Provide the (x, y) coordinate of the cell's center where the given text is located.  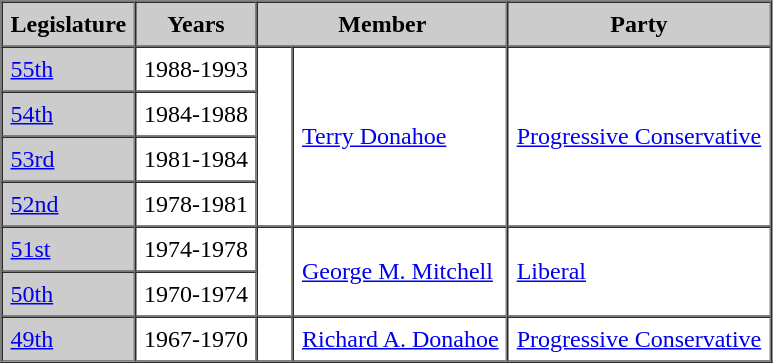
51st (69, 248)
54th (69, 114)
55th (69, 68)
Terry Donahoe (400, 136)
1974-1978 (196, 248)
Legislature (69, 24)
Member (382, 24)
50th (69, 294)
Richard A. Donahoe (400, 338)
1970-1974 (196, 294)
1984-1988 (196, 114)
1981-1984 (196, 158)
1978-1981 (196, 204)
George M. Mitchell (400, 271)
49th (69, 338)
Years (196, 24)
53rd (69, 158)
1967-1970 (196, 338)
Party (640, 24)
52nd (69, 204)
1988-1993 (196, 68)
Liberal (640, 271)
